Scan for the cell matching the given text and deliver its [x, y] coordinate at center. 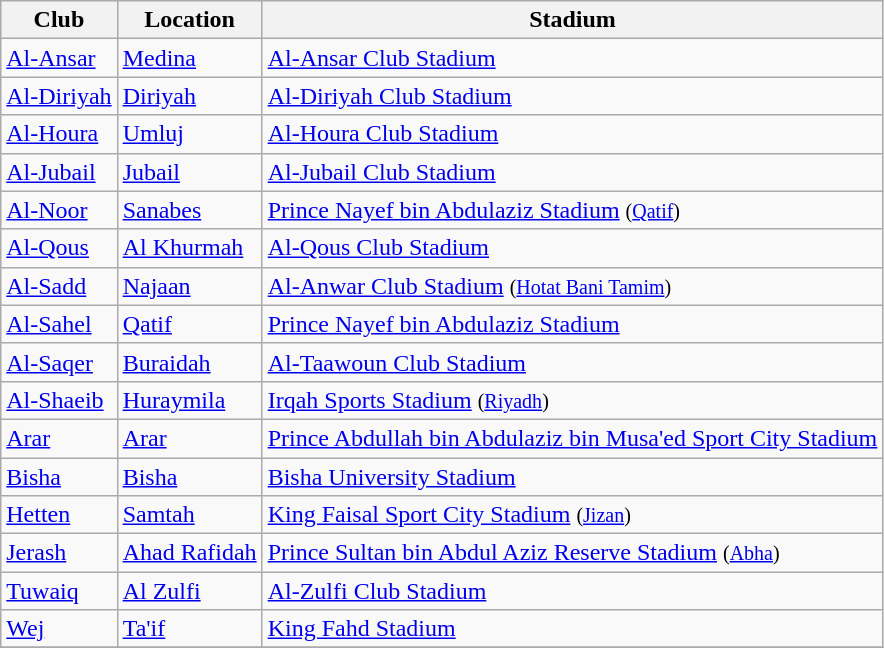
Prince Abdullah bin Abdulaziz bin Musa'ed Sport City Stadium [572, 438]
Location [190, 20]
Irqah Sports Stadium (Riyadh) [572, 400]
Huraymila [190, 400]
Al-Houra [59, 134]
Al-Zulfi Club Stadium [572, 591]
Prince Sultan bin Abdul Aziz Reserve Stadium (Abha) [572, 553]
King Faisal Sport City Stadium (Jizan) [572, 515]
King Fahd Stadium [572, 629]
Al Khurmah [190, 248]
Al Zulfi [190, 591]
Prince Nayef bin Abdulaziz Stadium (Qatif) [572, 210]
Qatif [190, 324]
Al-Jubail [59, 172]
Wej [59, 629]
Buraidah [190, 362]
Diriyah [190, 96]
Al-Jubail Club Stadium [572, 172]
Hetten [59, 515]
Jerash [59, 553]
Al-Diriyah [59, 96]
Najaan [190, 286]
Umluj [190, 134]
Stadium [572, 20]
Al-Anwar Club Stadium (Hotat Bani Tamim) [572, 286]
Medina [190, 58]
Al-Saqer [59, 362]
Al-Sahel [59, 324]
Sanabes [190, 210]
Club [59, 20]
Al-Sadd [59, 286]
Jubail [190, 172]
Tuwaiq [59, 591]
Ta'if [190, 629]
Al-Shaeib [59, 400]
Ahad Rafidah [190, 553]
Prince Nayef bin Abdulaziz Stadium [572, 324]
Al-Noor [59, 210]
Al-Diriyah Club Stadium [572, 96]
Al-Qous Club Stadium [572, 248]
Al-Taawoun Club Stadium [572, 362]
Bisha University Stadium [572, 477]
Al-Houra Club Stadium [572, 134]
Al-Ansar Club Stadium [572, 58]
Al-Qous [59, 248]
Samtah [190, 515]
Al-Ansar [59, 58]
